From the cell containing the given text, extract its center point as (X, Y) coordinate. 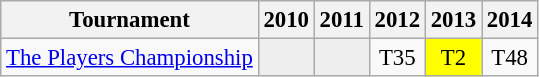
T2 (453, 58)
2012 (397, 20)
T35 (397, 58)
2013 (453, 20)
Tournament (130, 20)
The Players Championship (130, 58)
2014 (510, 20)
T48 (510, 58)
2011 (342, 20)
2010 (286, 20)
